Determine the [x, y] coordinate at the center of the cell enclosing the given text.  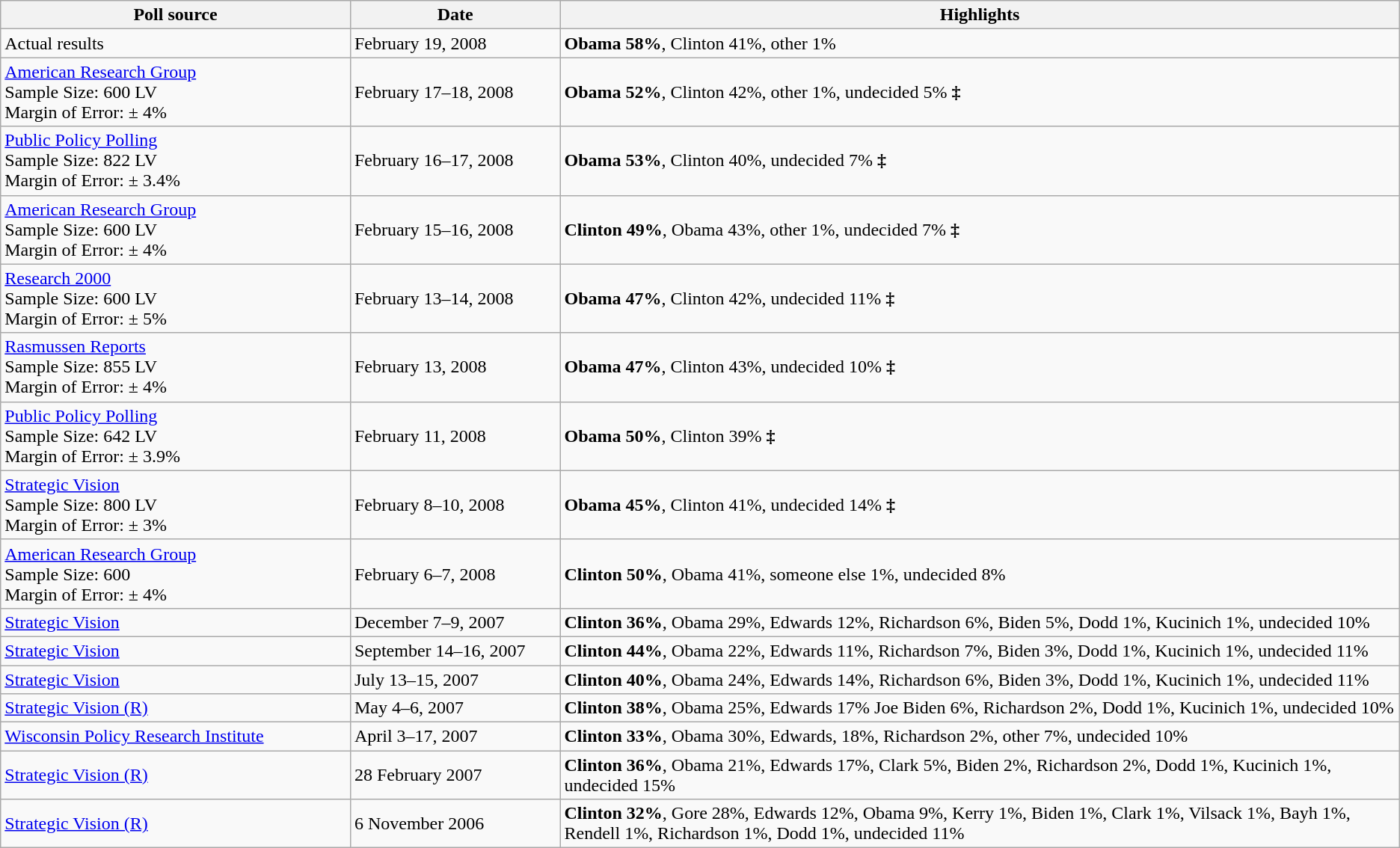
Obama 50%, Clinton 39% ‡ [980, 436]
February 15–16, 2008 [455, 230]
Clinton 38%, Obama 25%, Edwards 17% Joe Biden 6%, Richardson 2%, Dodd 1%, Kucinich 1%, undecided 10% [980, 708]
Public Policy PollingSample Size: 642 LV Margin of Error: ± 3.9% [176, 436]
Clinton 36%, Obama 29%, Edwards 12%, Richardson 6%, Biden 5%, Dodd 1%, Kucinich 1%, undecided 10% [980, 622]
Highlights [980, 15]
Obama 52%, Clinton 42%, other 1%, undecided 5% ‡ [980, 92]
February 19, 2008 [455, 43]
February 13, 2008 [455, 367]
Obama 58%, Clinton 41%, other 1% [980, 43]
February 13–14, 2008 [455, 298]
May 4–6, 2007 [455, 708]
February 8–10, 2008 [455, 505]
Obama 47%, Clinton 42%, undecided 11% ‡ [980, 298]
Wisconsin Policy Research Institute [176, 737]
February 6–7, 2008 [455, 574]
28 February 2007 [455, 775]
Clinton 44%, Obama 22%, Edwards 11%, Richardson 7%, Biden 3%, Dodd 1%, Kucinich 1%, undecided 11% [980, 651]
December 7–9, 2007 [455, 622]
Poll source [176, 15]
Clinton 32%, Gore 28%, Edwards 12%, Obama 9%, Kerry 1%, Biden 1%, Clark 1%, Vilsack 1%, Bayh 1%, Rendell 1%, Richardson 1%, Dodd 1%, undecided 11% [980, 824]
Rasmussen ReportsSample Size: 855 LV Margin of Error: ± 4% [176, 367]
6 November 2006 [455, 824]
Public Policy PollingSample Size: 822 LV Margin of Error: ± 3.4% [176, 161]
Research 2000Sample Size: 600 LV Margin of Error: ± 5% [176, 298]
Obama 53%, Clinton 40%, undecided 7% ‡ [980, 161]
Actual results [176, 43]
February 16–17, 2008 [455, 161]
Clinton 50%, Obama 41%, someone else 1%, undecided 8% [980, 574]
Obama 45%, Clinton 41%, undecided 14% ‡ [980, 505]
September 14–16, 2007 [455, 651]
July 13–15, 2007 [455, 680]
Strategic VisionSample Size: 800 LV Margin of Error: ± 3% [176, 505]
Obama 47%, Clinton 43%, undecided 10% ‡ [980, 367]
Clinton 36%, Obama 21%, Edwards 17%, Clark 5%, Biden 2%, Richardson 2%, Dodd 1%, Kucinich 1%, undecided 15% [980, 775]
American Research GroupSample Size: 600 Margin of Error: ± 4% [176, 574]
Clinton 33%, Obama 30%, Edwards, 18%, Richardson 2%, other 7%, undecided 10% [980, 737]
April 3–17, 2007 [455, 737]
Clinton 40%, Obama 24%, Edwards 14%, Richardson 6%, Biden 3%, Dodd 1%, Kucinich 1%, undecided 11% [980, 680]
February 11, 2008 [455, 436]
February 17–18, 2008 [455, 92]
Clinton 49%, Obama 43%, other 1%, undecided 7% ‡ [980, 230]
Date [455, 15]
